Extract the [x, y] coordinate from the center of the cell holding the provided text.  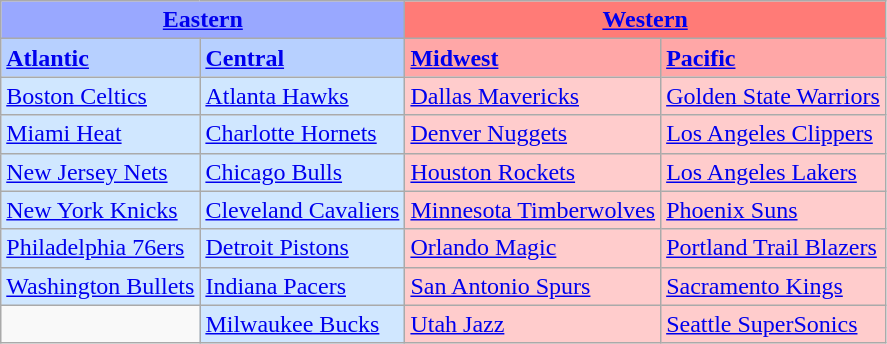
Indiana Pacers [302, 286]
Houston Rockets [533, 172]
Chicago Bulls [302, 172]
Seattle SuperSonics [774, 324]
Dallas Mavericks [533, 96]
Minnesota Timberwolves [533, 210]
San Antonio Spurs [533, 286]
Phoenix Suns [774, 210]
Sacramento Kings [774, 286]
Central [302, 58]
Orlando Magic [533, 248]
Golden State Warriors [774, 96]
Detroit Pistons [302, 248]
Utah Jazz [533, 324]
Western [645, 20]
Denver Nuggets [533, 134]
Los Angeles Clippers [774, 134]
Pacific [774, 58]
Atlantic [100, 58]
Philadelphia 76ers [100, 248]
Miami Heat [100, 134]
Midwest [533, 58]
New Jersey Nets [100, 172]
Milwaukee Bucks [302, 324]
Charlotte Hornets [302, 134]
New York Knicks [100, 210]
Boston Celtics [100, 96]
Atlanta Hawks [302, 96]
Los Angeles Lakers [774, 172]
Portland Trail Blazers [774, 248]
Eastern [203, 20]
Cleveland Cavaliers [302, 210]
Washington Bullets [100, 286]
